Return the (X, Y) coordinate for the center point of the cell that contains the specified text.  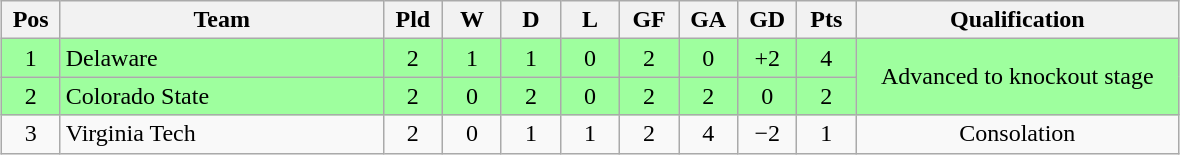
D (530, 20)
Pos (30, 20)
3 (30, 134)
GD (768, 20)
Colorado State (222, 96)
GF (650, 20)
Delaware (222, 58)
L (590, 20)
Consolation (1018, 134)
Qualification (1018, 20)
GA (708, 20)
Pts (826, 20)
W (472, 20)
Team (222, 20)
Pld (412, 20)
Advanced to knockout stage (1018, 77)
Virginia Tech (222, 134)
−2 (768, 134)
+2 (768, 58)
